Return [x, y] of the center of cell containing provided text 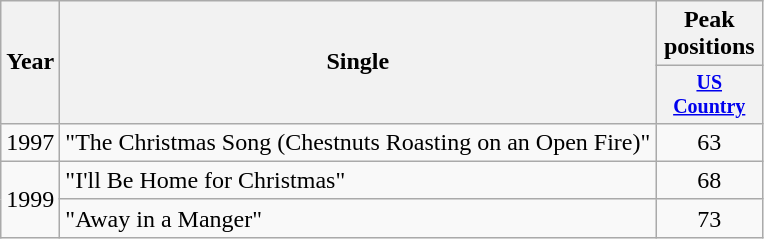
"I'll Be Home for Christmas" [358, 180]
73 [710, 218]
63 [710, 142]
68 [710, 180]
"Away in a Manger" [358, 218]
Year [30, 62]
1997 [30, 142]
1999 [30, 199]
US Country [710, 94]
Single [358, 62]
Peak positions [710, 34]
"The Christmas Song (Chestnuts Roasting on an Open Fire)" [358, 142]
